Capture the cell that displays the provided text and extract its [X, Y] central coordinate. 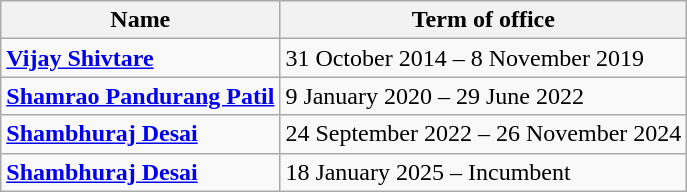
Shamrao Pandurang Patil [140, 96]
24 September 2022 – 26 November 2024 [484, 134]
Vijay Shivtare [140, 58]
Name [140, 20]
31 October 2014 – 8 November 2019 [484, 58]
9 January 2020 – 29 June 2022 [484, 96]
18 January 2025 – Incumbent [484, 172]
Term of office [484, 20]
